From the cell containing the given text, extract its center point as [X, Y] coordinate. 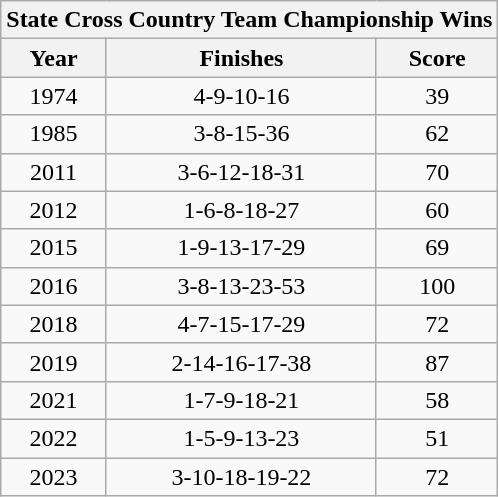
2015 [54, 248]
2012 [54, 210]
2011 [54, 172]
3-6-12-18-31 [241, 172]
2019 [54, 362]
1985 [54, 134]
58 [437, 400]
3-10-18-19-22 [241, 477]
3-8-15-36 [241, 134]
1-9-13-17-29 [241, 248]
87 [437, 362]
1-7-9-18-21 [241, 400]
62 [437, 134]
1-5-9-13-23 [241, 438]
2-14-16-17-38 [241, 362]
1-6-8-18-27 [241, 210]
4-9-10-16 [241, 96]
2021 [54, 400]
100 [437, 286]
2018 [54, 324]
Finishes [241, 58]
39 [437, 96]
69 [437, 248]
2023 [54, 477]
1974 [54, 96]
51 [437, 438]
Score [437, 58]
State Cross Country Team Championship Wins [250, 20]
3-8-13-23-53 [241, 286]
Year [54, 58]
2022 [54, 438]
4-7-15-17-29 [241, 324]
2016 [54, 286]
60 [437, 210]
70 [437, 172]
